Scan for the cell matching the given text and deliver its [X, Y] coordinate at center. 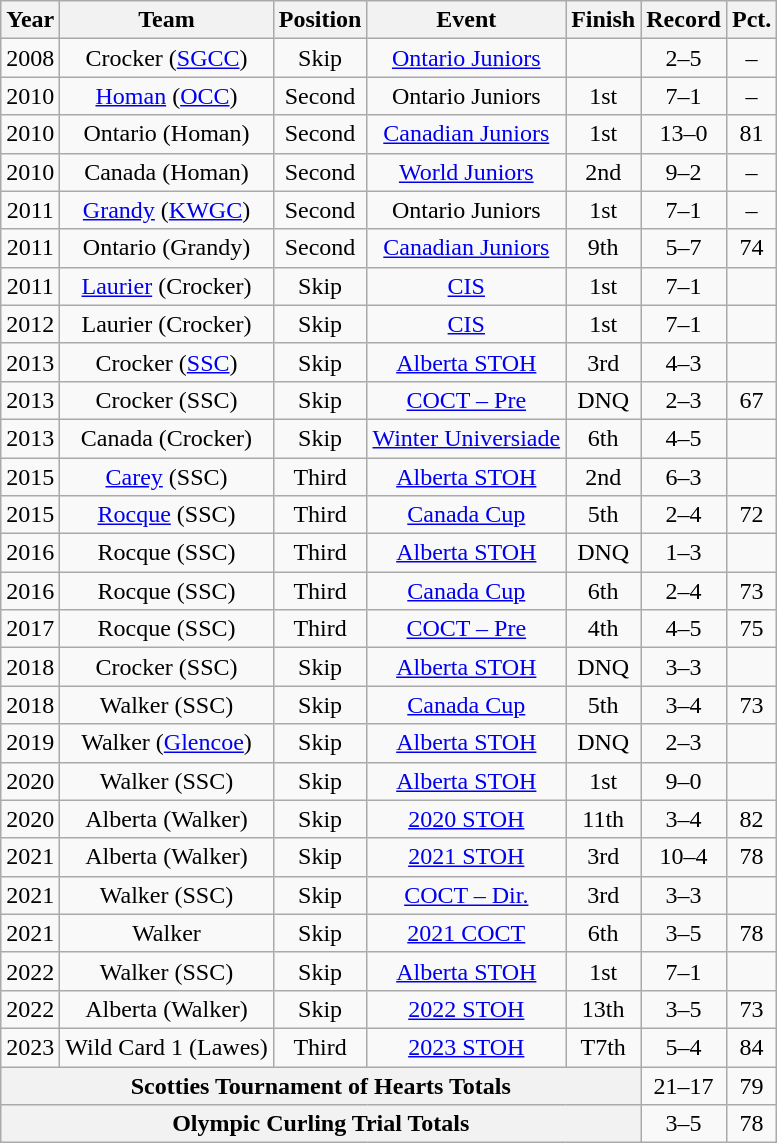
2–5 [684, 58]
9–2 [684, 172]
84 [751, 1047]
Ontario (Grandy) [166, 248]
Walker [166, 933]
13th [604, 1009]
1–3 [684, 553]
2020 STOH [466, 819]
Scotties Tournament of Hearts Totals [321, 1085]
2023 [30, 1047]
2021 STOH [466, 857]
Canada (Crocker) [166, 438]
72 [751, 515]
Canada (Homan) [166, 172]
82 [751, 819]
2021 COCT [466, 933]
2019 [30, 743]
10–4 [684, 857]
COCT – Dir. [466, 895]
Event [466, 20]
5–4 [684, 1047]
21–17 [684, 1085]
75 [751, 629]
T7th [604, 1047]
Carey (SSC) [166, 477]
79 [751, 1085]
Crocker (SGCC) [166, 58]
13–0 [684, 134]
4–3 [684, 362]
Position [320, 20]
2008 [30, 58]
9–0 [684, 781]
4th [604, 629]
Homan (OCC) [166, 96]
9th [604, 248]
2017 [30, 629]
World Juniors [466, 172]
74 [751, 248]
2023 STOH [466, 1047]
Team [166, 20]
67 [751, 400]
Walker (Glencoe) [166, 743]
Grandy (KWGC) [166, 210]
Finish [604, 20]
Olympic Curling Trial Totals [321, 1124]
81 [751, 134]
Ontario (Homan) [166, 134]
11th [604, 819]
5–7 [684, 248]
Pct. [751, 20]
2012 [30, 324]
Record [684, 20]
Winter Universiade [466, 438]
6–3 [684, 477]
Year [30, 20]
2022 STOH [466, 1009]
Wild Card 1 (Lawes) [166, 1047]
